Extract the [x, y] coordinate from the center of the cell holding the provided text.  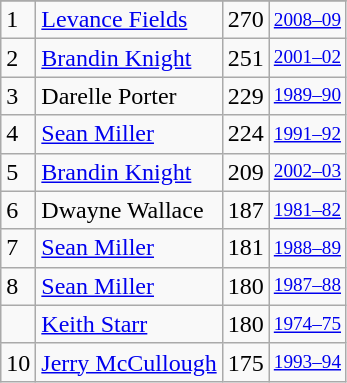
1974–75 [307, 324]
1991–92 [307, 134]
Jerry McCullough [129, 362]
Levance Fields [129, 20]
1989–90 [307, 96]
3 [18, 96]
2002–03 [307, 172]
209 [246, 172]
Dwayne Wallace [129, 210]
8 [18, 286]
4 [18, 134]
270 [246, 20]
1987–88 [307, 286]
2 [18, 58]
1 [18, 20]
1988–89 [307, 248]
1993–94 [307, 362]
2001–02 [307, 58]
181 [246, 248]
5 [18, 172]
Darelle Porter [129, 96]
Keith Starr [129, 324]
2008–09 [307, 20]
229 [246, 96]
251 [246, 58]
175 [246, 362]
7 [18, 248]
224 [246, 134]
6 [18, 210]
187 [246, 210]
10 [18, 362]
1981–82 [307, 210]
